Determine the [x, y] coordinate at the center of the cell enclosing the given text.  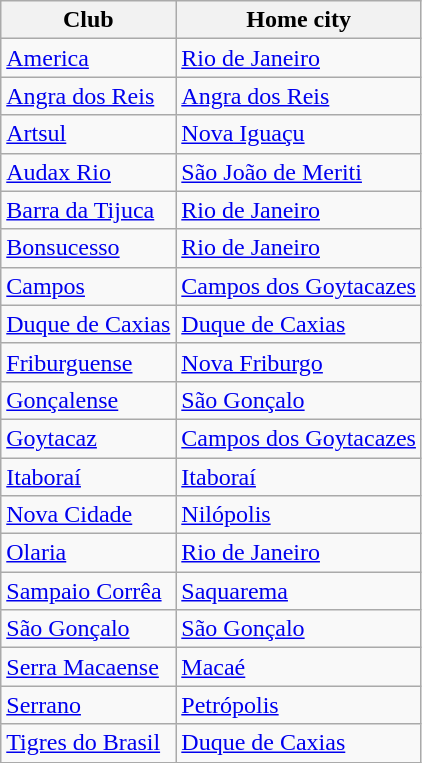
Nova Cidade [88, 515]
Campos [88, 286]
Barra da Tijuca [88, 210]
America [88, 58]
Petrópolis [299, 705]
Gonçalense [88, 400]
São João de Meriti [299, 172]
Artsul [88, 134]
Serrano [88, 705]
Audax Rio [88, 172]
Goytacaz [88, 438]
Bonsucesso [88, 248]
Sampaio Corrêa [88, 591]
Tigres do Brasil [88, 743]
Nilópolis [299, 515]
Club [88, 20]
Nova Friburgo [299, 362]
Nova Iguaçu [299, 134]
Macaé [299, 667]
Friburguense [88, 362]
Home city [299, 20]
Olaria [88, 553]
Serra Macaense [88, 667]
Saquarema [299, 591]
